From the cell containing the given text, extract its center point as [x, y] coordinate. 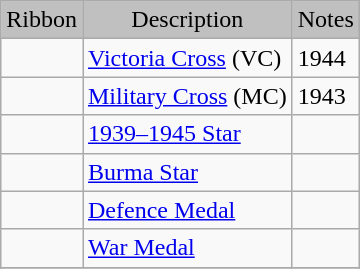
Ribbon [42, 20]
1943 [326, 96]
War Medal [187, 248]
1939–1945 Star [187, 134]
1944 [326, 58]
Victoria Cross (VC) [187, 58]
Burma Star [187, 172]
Notes [326, 20]
Military Cross (MC) [187, 96]
Defence Medal [187, 210]
Description [187, 20]
